Pinpoint the cell where the given text exists, returning its (x, y) midpoint coordinate. 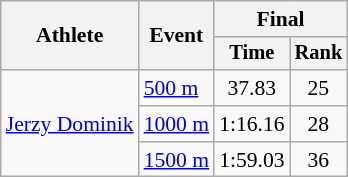
Rank (319, 54)
1:16.16 (252, 124)
25 (319, 88)
500 m (176, 88)
Event (176, 36)
Jerzy Dominik (70, 124)
1000 m (176, 124)
Final (280, 19)
28 (319, 124)
Time (252, 54)
37.83 (252, 88)
Athlete (70, 36)
